Return the [X, Y] coordinate for the center point of the cell that contains the specified text.  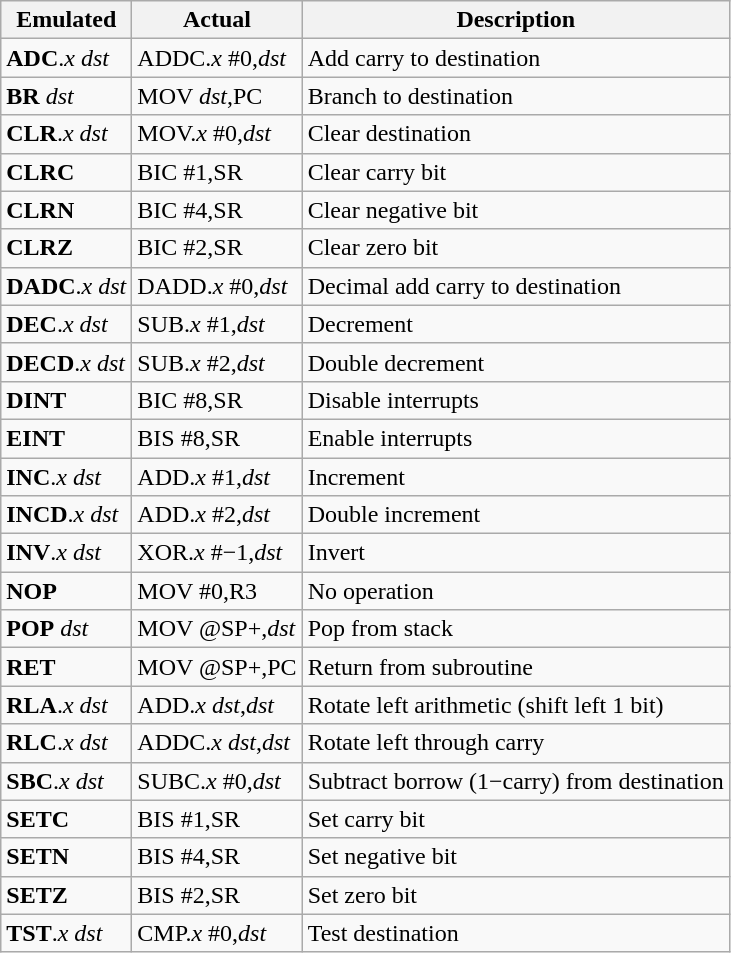
BIC #1,SR [217, 172]
Subtract borrow (1−carry) from destination [516, 781]
Rotate left arithmetic (shift left 1 bit) [516, 705]
RLA.x dst [66, 705]
SETN [66, 857]
CLRN [66, 210]
XOR.x #−1,dst [217, 553]
ADD.x #2,dst [217, 515]
RLC.x dst [66, 743]
Clear negative bit [516, 210]
DADC.x dst [66, 286]
DINT [66, 400]
Return from subroutine [516, 667]
CLRZ [66, 248]
Clear carry bit [516, 172]
ADD.x #1,dst [217, 477]
Double increment [516, 515]
DEC.x dst [66, 324]
NOP [66, 591]
SBC.x dst [66, 781]
No operation [516, 591]
Set zero bit [516, 895]
CLRC [66, 172]
Description [516, 20]
Decimal add carry to destination [516, 286]
SUB.x #1,dst [217, 324]
BIC #4,SR [217, 210]
CLR.x dst [66, 134]
MOV @SP+,PC [217, 667]
ADDC.x dst,dst [217, 743]
ADDC.x #0,dst [217, 58]
Add carry to destination [516, 58]
Double decrement [516, 362]
SETC [66, 819]
BIS #8,SR [217, 438]
Rotate left through carry [516, 743]
BIC #2,SR [217, 248]
DADD.x #0,dst [217, 286]
Emulated [66, 20]
BIC #8,SR [217, 400]
SUB.x #2,dst [217, 362]
Actual [217, 20]
Enable interrupts [516, 438]
BR dst [66, 96]
Disable interrupts [516, 400]
Branch to destination [516, 96]
BIS #4,SR [217, 857]
ADD.x dst,dst [217, 705]
BIS #2,SR [217, 895]
CMP.x #0,dst [217, 933]
Test destination [516, 933]
Set carry bit [516, 819]
BIS #1,SR [217, 819]
DECD.x dst [66, 362]
MOV @SP+,dst [217, 629]
Pop from stack [516, 629]
ADC.x dst [66, 58]
Clear destination [516, 134]
INV.x dst [66, 553]
Increment [516, 477]
RET [66, 667]
Clear zero bit [516, 248]
MOV dst,PC [217, 96]
Invert [516, 553]
SUBC.x #0,dst [217, 781]
POP dst [66, 629]
INCD.x dst [66, 515]
MOV #0,R3 [217, 591]
SETZ [66, 895]
TST.x dst [66, 933]
EINT [66, 438]
Decrement [516, 324]
MOV.x #0,dst [217, 134]
INC.x dst [66, 477]
Set negative bit [516, 857]
